Capture the cell that displays the provided text and extract its (X, Y) central coordinate. 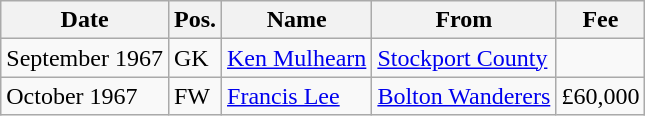
October 1967 (85, 96)
Stockport County (464, 58)
Fee (600, 20)
FW (194, 96)
Ken Mulhearn (297, 58)
Name (297, 20)
Bolton Wanderers (464, 96)
£60,000 (600, 96)
GK (194, 58)
Pos. (194, 20)
Francis Lee (297, 96)
September 1967 (85, 58)
Date (85, 20)
From (464, 20)
